Scan for the cell matching the given text and deliver its [X, Y] coordinate at center. 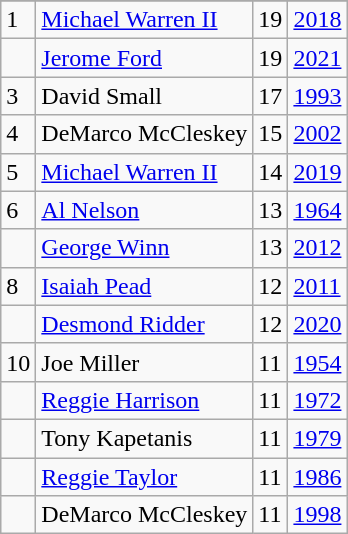
2012 [318, 248]
George Winn [144, 248]
Joe Miller [144, 362]
2020 [318, 324]
Reggie Taylor [144, 477]
10 [18, 362]
15 [270, 134]
Reggie Harrison [144, 400]
2021 [318, 58]
1998 [318, 515]
1979 [318, 438]
6 [18, 210]
1986 [318, 477]
1993 [318, 96]
17 [270, 96]
Isaiah Pead [144, 286]
1964 [318, 210]
Desmond Ridder [144, 324]
8 [18, 286]
1 [18, 20]
14 [270, 172]
2018 [318, 20]
1954 [318, 362]
1972 [318, 400]
Tony Kapetanis [144, 438]
2019 [318, 172]
5 [18, 172]
Jerome Ford [144, 58]
4 [18, 134]
2011 [318, 286]
David Small [144, 96]
Al Nelson [144, 210]
2002 [318, 134]
3 [18, 96]
